Pinpoint the cell where the given text exists, returning its (x, y) midpoint coordinate. 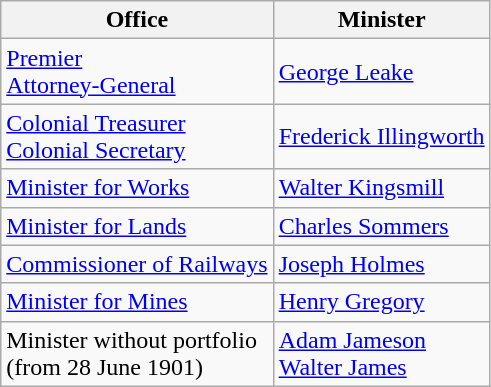
Office (137, 20)
Minister (382, 20)
Joseph Holmes (382, 264)
Commissioner of Railways (137, 264)
Minister without portfolio(from 28 June 1901) (137, 354)
George Leake (382, 72)
Charles Sommers (382, 226)
Colonial TreasurerColonial Secretary (137, 136)
Adam JamesonWalter James (382, 354)
Henry Gregory (382, 302)
Minister for Mines (137, 302)
Minister for Lands (137, 226)
Minister for Works (137, 188)
PremierAttorney-General (137, 72)
Frederick Illingworth (382, 136)
Walter Kingsmill (382, 188)
